Return the [x, y] coordinate for the center point of the cell that contains the specified text.  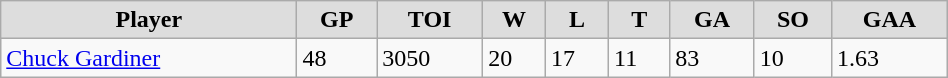
Chuck Gardiner [149, 58]
GAA [890, 20]
L [578, 20]
17 [578, 58]
48 [337, 58]
W [514, 20]
10 [792, 58]
T [638, 20]
GP [337, 20]
83 [712, 58]
SO [792, 20]
20 [514, 58]
TOI [430, 20]
11 [638, 58]
Player [149, 20]
1.63 [890, 58]
3050 [430, 58]
GA [712, 20]
